Capture the cell that displays the provided text and extract its [X, Y] central coordinate. 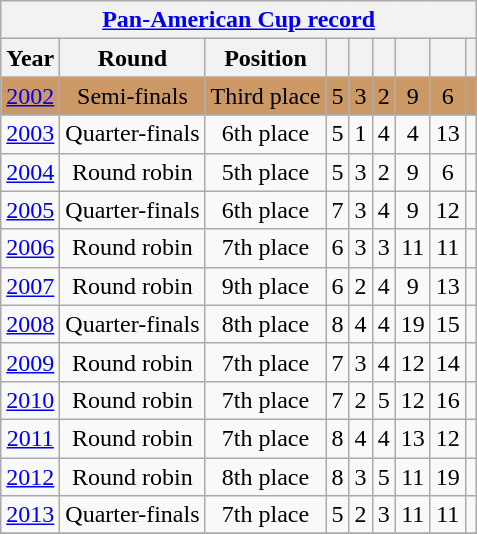
9th place [266, 286]
2012 [30, 477]
2002 [30, 96]
15 [448, 324]
Position [266, 58]
5th place [266, 172]
16 [448, 400]
Year [30, 58]
Round [132, 58]
Pan-American Cup record [239, 20]
2011 [30, 438]
1 [360, 134]
Semi-finals [132, 96]
2007 [30, 286]
2003 [30, 134]
2010 [30, 400]
2004 [30, 172]
14 [448, 362]
2008 [30, 324]
2013 [30, 515]
2006 [30, 248]
Third place [266, 96]
2005 [30, 210]
2009 [30, 362]
